Capture the cell that displays the provided text and extract its (X, Y) central coordinate. 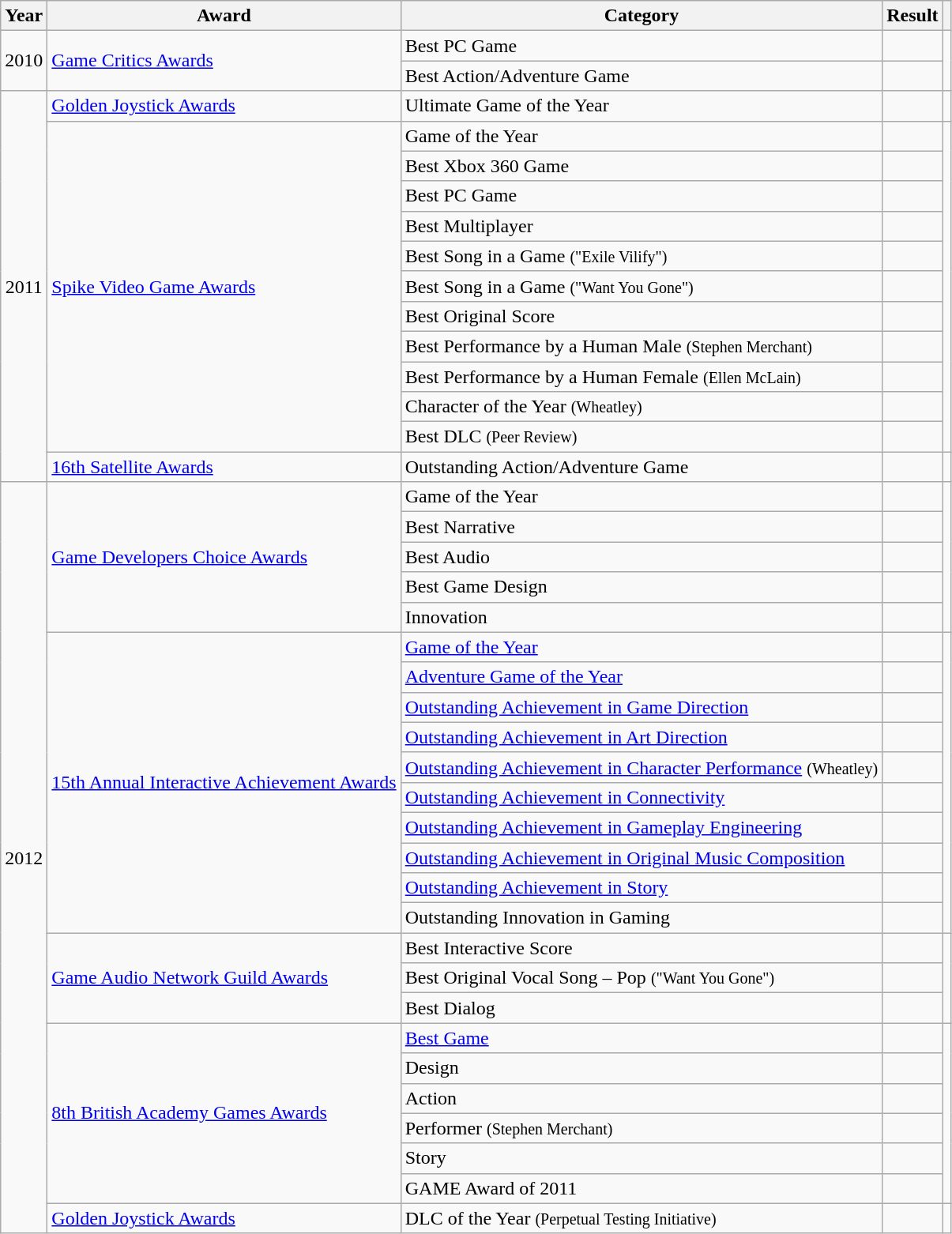
Outstanding Achievement in Art Direction (642, 737)
Best Action/Adventure Game (642, 76)
Outstanding Achievement in Connectivity (642, 797)
Outstanding Achievement in Gameplay Engineering (642, 827)
DLC of the Year (Perpetual Testing Initiative) (642, 1218)
Best Song in a Game ("Exile Vilify") (642, 256)
Best Original Score (642, 316)
Category (642, 16)
16th Satellite Awards (224, 467)
Character of the Year (Wheatley) (642, 407)
Best Performance by a Human Female (Ellen McLain) (642, 377)
Best Multiplayer (642, 226)
Game Developers Choice Awards (224, 557)
Performer (Stephen Merchant) (642, 1128)
Best Audio (642, 557)
Best Dialog (642, 1008)
Innovation (642, 617)
Game Audio Network Guild Awards (224, 978)
Outstanding Achievement in Story (642, 888)
Outstanding Innovation in Gaming (642, 918)
Best Interactive Score (642, 948)
Story (642, 1158)
Action (642, 1098)
Best Game Design (642, 587)
Best Xbox 360 Game (642, 166)
Outstanding Achievement in Game Direction (642, 707)
15th Annual Interactive Achievement Awards (224, 782)
Best Performance by a Human Male (Stephen Merchant) (642, 346)
8th British Academy Games Awards (224, 1113)
Design (642, 1068)
Best Game (642, 1038)
2011 (24, 286)
Ultimate Game of the Year (642, 106)
Best DLC (Peer Review) (642, 437)
Game Critics Awards (224, 61)
2012 (24, 858)
Best Narrative (642, 527)
Outstanding Achievement in Character Performance (Wheatley) (642, 767)
2010 (24, 61)
Outstanding Achievement in Original Music Composition (642, 857)
Year (24, 16)
Best Original Vocal Song – Pop ("Want You Gone") (642, 978)
Best Song in a Game ("Want You Gone") (642, 286)
Award (224, 16)
Outstanding Action/Adventure Game (642, 467)
GAME Award of 2011 (642, 1188)
Result (912, 16)
Spike Video Game Awards (224, 286)
Adventure Game of the Year (642, 677)
